Locate the cell with the specified text and output its [x, y] center coordinate. 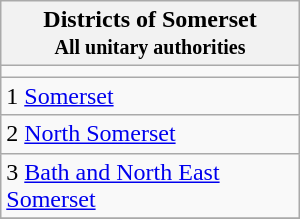
2 North Somerset [150, 134]
Districts of SomersetAll unitary authorities [150, 34]
1 Somerset [150, 96]
3 Bath and North East Somerset [150, 186]
